Scan for the cell matching the given text and deliver its (X, Y) coordinate at center. 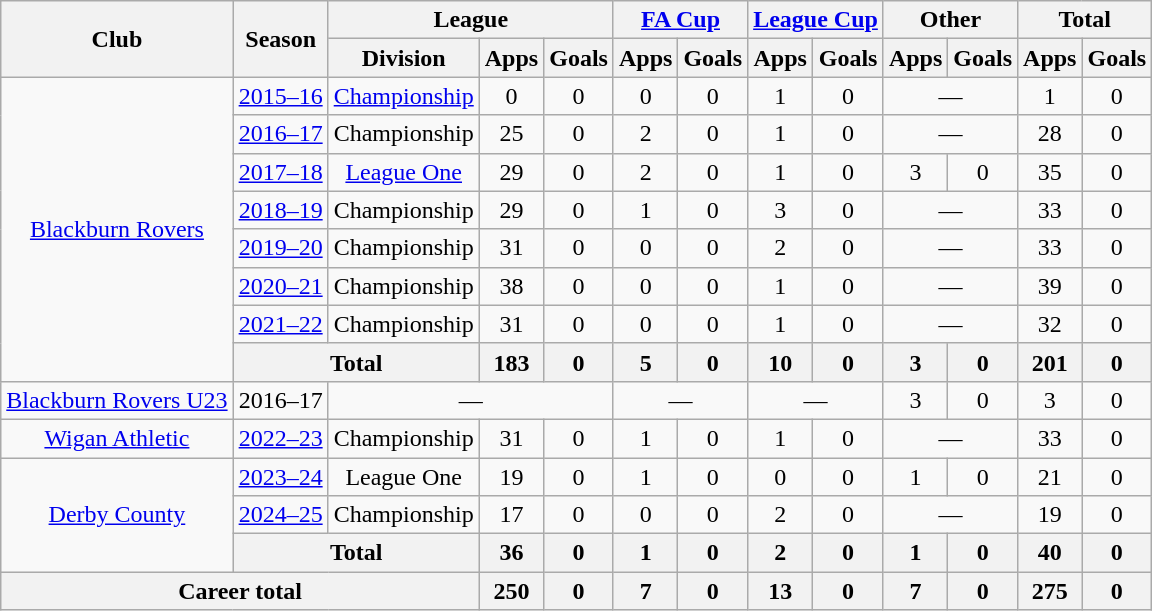
40 (1050, 553)
2022–23 (280, 438)
25 (511, 134)
183 (511, 362)
250 (511, 591)
Division (404, 58)
5 (645, 362)
League Cup (816, 20)
Blackburn Rovers U23 (117, 400)
36 (511, 553)
Season (280, 39)
Club (117, 39)
Blackburn Rovers (117, 229)
2015–16 (280, 96)
17 (511, 515)
League (470, 20)
Wigan Athletic (117, 438)
38 (511, 286)
35 (1050, 172)
13 (780, 591)
Other (950, 20)
201 (1050, 362)
2018–19 (280, 210)
2019–20 (280, 248)
2024–25 (280, 515)
39 (1050, 286)
Derby County (117, 515)
Career total (240, 591)
FA Cup (680, 20)
2020–21 (280, 286)
2017–18 (280, 172)
2021–22 (280, 324)
21 (1050, 477)
10 (780, 362)
275 (1050, 591)
32 (1050, 324)
2023–24 (280, 477)
28 (1050, 134)
